Detect which cell encompasses the target text, then output its (x, y) center coordinate. 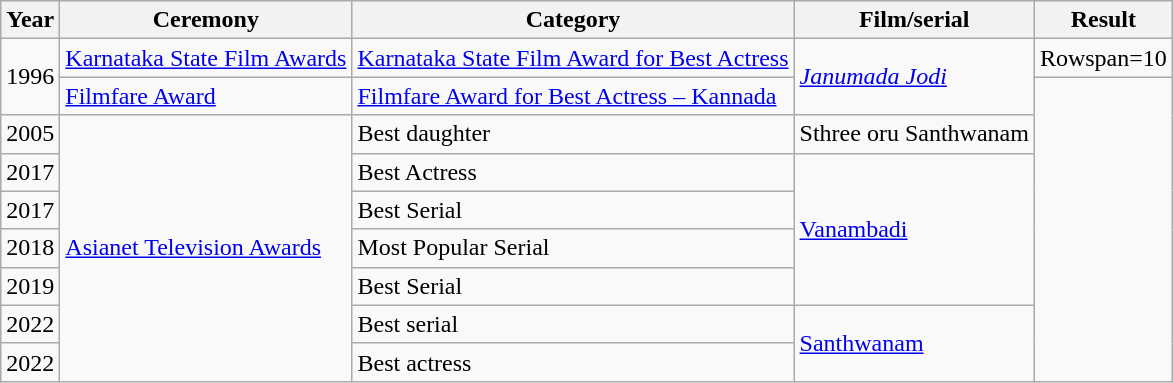
Category (573, 20)
Filmfare Award (206, 96)
Best actress (573, 362)
Sthree oru Santhwanam (914, 134)
Most Popular Serial (573, 248)
Best Actress (573, 172)
Karnataka State Film Awards (206, 58)
Janumada Jodi (914, 77)
Year (30, 20)
2018 (30, 248)
1996 (30, 77)
Karnataka State Film Award for Best Actress (573, 58)
2005 (30, 134)
Filmfare Award for Best Actress – Kannada (573, 96)
2019 (30, 286)
Best serial (573, 324)
Best daughter (573, 134)
Rowspan=10 (1103, 58)
Vanambadi (914, 229)
Santhwanam (914, 343)
Film/serial (914, 20)
Ceremony (206, 20)
Asianet Television Awards (206, 248)
Result (1103, 20)
